Extract the [X, Y] coordinate from the center of the cell holding the provided text.  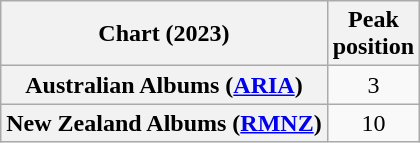
Chart (2023) [164, 34]
3 [373, 85]
10 [373, 123]
Peakposition [373, 34]
New Zealand Albums (RMNZ) [164, 123]
Australian Albums (ARIA) [164, 85]
